Return (x, y) of the center of cell containing provided text 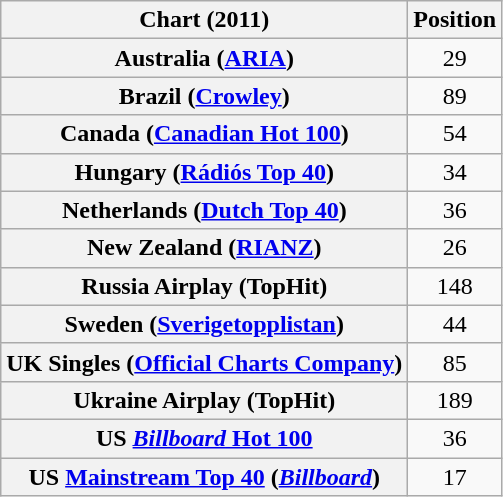
26 (455, 248)
Sweden (Sverigetopplistan) (204, 324)
44 (455, 324)
Australia (ARIA) (204, 58)
34 (455, 172)
189 (455, 400)
29 (455, 58)
New Zealand (RIANZ) (204, 248)
Brazil (Crowley) (204, 96)
Netherlands (Dutch Top 40) (204, 210)
Russia Airplay (TopHit) (204, 286)
US Billboard Hot 100 (204, 438)
US Mainstream Top 40 (Billboard) (204, 477)
Hungary (Rádiós Top 40) (204, 172)
89 (455, 96)
Ukraine Airplay (TopHit) (204, 400)
148 (455, 286)
Chart (2011) (204, 20)
17 (455, 477)
85 (455, 362)
UK Singles (Official Charts Company) (204, 362)
54 (455, 134)
Canada (Canadian Hot 100) (204, 134)
Position (455, 20)
